Determine the (X, Y) coordinate at the center of the cell enclosing the given text.  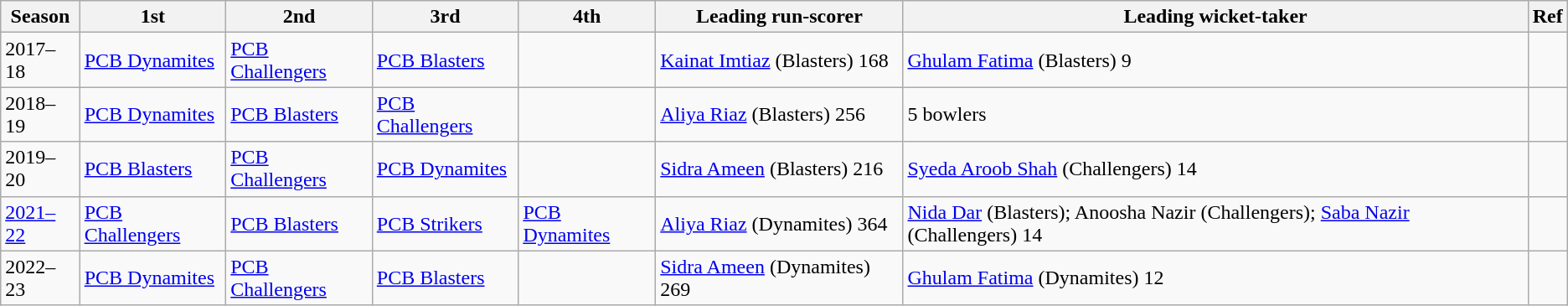
1st (152, 17)
Nida Dar (Blasters); Anoosha Nazir (Challengers); Saba Nazir (Challengers) 14 (1215, 223)
2022–23 (40, 278)
Aliya Riaz (Blasters) 256 (779, 114)
5 bowlers (1215, 114)
Ref (1548, 17)
Aliya Riaz (Dynamites) 364 (779, 223)
2nd (300, 17)
Ghulam Fatima (Dynamites) 12 (1215, 278)
Season (40, 17)
2017–18 (40, 60)
Ghulam Fatima (Blasters) 9 (1215, 60)
3rd (446, 17)
Syeda Aroob Shah (Challengers) 14 (1215, 169)
Leading wicket-taker (1215, 17)
PCB Strikers (446, 223)
Kainat Imtiaz (Blasters) 168 (779, 60)
2021–22 (40, 223)
Sidra Ameen (Dynamites) 269 (779, 278)
2019–20 (40, 169)
Sidra Ameen (Blasters) 216 (779, 169)
4th (587, 17)
2018–19 (40, 114)
Leading run-scorer (779, 17)
